Find where the given text appears and provide that cell's center as [x, y] coordinate. 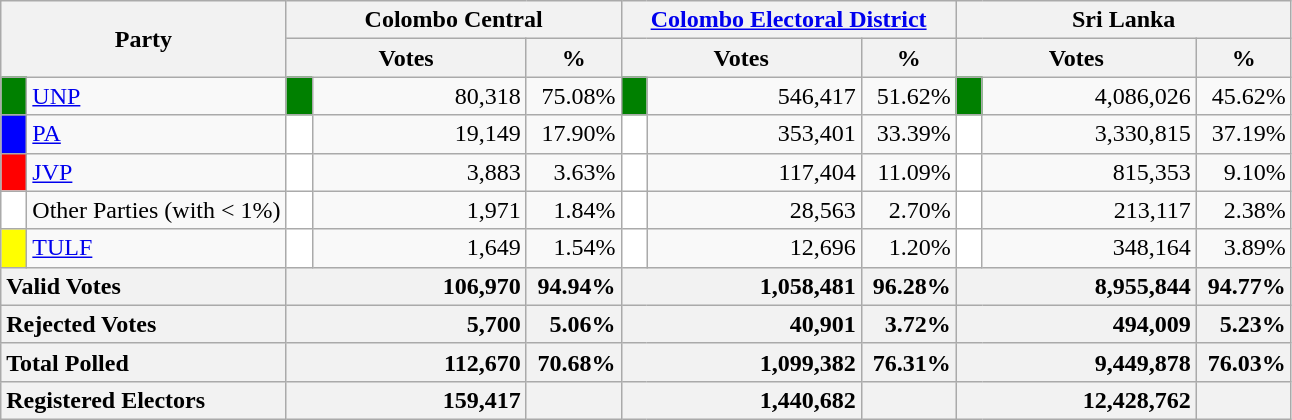
19,149 [419, 134]
PA [156, 134]
37.19% [1244, 134]
815,353 [1089, 172]
11.09% [908, 172]
Rejected Votes [144, 324]
Other Parties (with < 1%) [156, 210]
159,417 [406, 400]
1,440,682 [741, 400]
12,696 [754, 248]
106,970 [406, 286]
5.23% [1244, 324]
117,404 [754, 172]
Colombo Electoral District [788, 20]
3.89% [1244, 248]
5,700 [406, 324]
94.94% [574, 286]
33.39% [908, 134]
5.06% [574, 324]
3.63% [574, 172]
Colombo Central [454, 20]
1,971 [419, 210]
3.72% [908, 324]
94.77% [1244, 286]
348,164 [1089, 248]
JVP [156, 172]
8,955,844 [1076, 286]
51.62% [908, 96]
1,649 [419, 248]
1.54% [574, 248]
28,563 [754, 210]
76.03% [1244, 362]
1.84% [574, 210]
4,086,026 [1089, 96]
40,901 [741, 324]
17.90% [574, 134]
2.70% [908, 210]
353,401 [754, 134]
76.31% [908, 362]
Total Polled [144, 362]
Registered Electors [144, 400]
1,058,481 [741, 286]
213,117 [1089, 210]
80,318 [419, 96]
75.08% [574, 96]
TULF [156, 248]
546,417 [754, 96]
96.28% [908, 286]
UNP [156, 96]
1,099,382 [741, 362]
70.68% [574, 362]
12,428,762 [1076, 400]
Party [144, 39]
494,009 [1076, 324]
1.20% [908, 248]
9,449,878 [1076, 362]
9.10% [1244, 172]
Valid Votes [144, 286]
Sri Lanka [1124, 20]
112,670 [406, 362]
3,883 [419, 172]
2.38% [1244, 210]
45.62% [1244, 96]
3,330,815 [1089, 134]
